Identify which cell holds the provided text, then report its (X, Y) central coordinate. 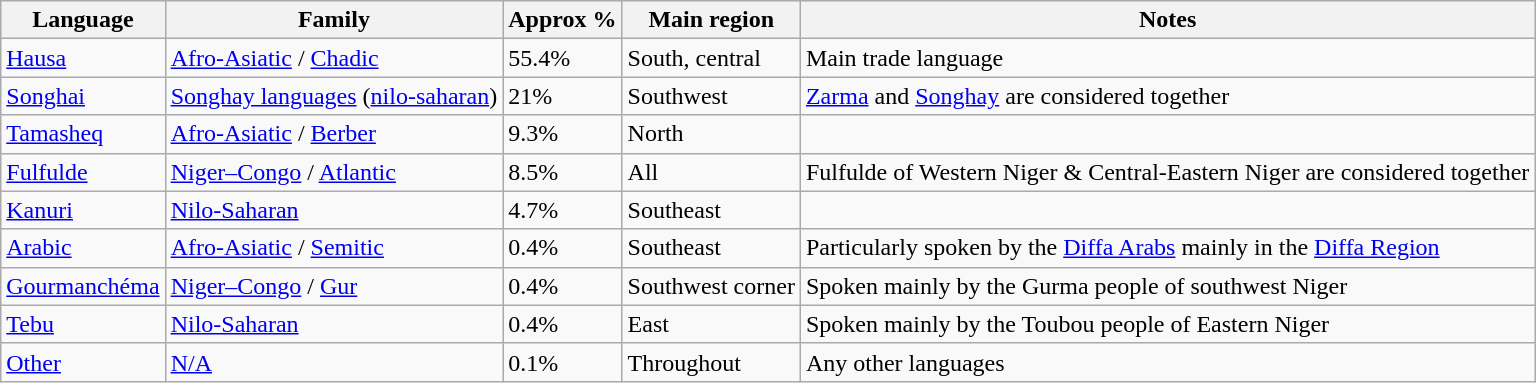
Other (83, 362)
South, central (711, 58)
Fulfulde (83, 172)
Afro-Asiatic / Berber (334, 134)
Notes (1167, 20)
Zarma and Songhay are considered together (1167, 96)
Songhay languages (nilo-saharan) (334, 96)
Tamasheq (83, 134)
Gourmanchéma (83, 286)
Spoken mainly by the Gurma people of southwest Niger (1167, 286)
Arabic (83, 248)
Niger–Congo / Atlantic (334, 172)
Tebu (83, 324)
North (711, 134)
Kanuri (83, 210)
Main trade language (1167, 58)
Language (83, 20)
N/A (334, 362)
9.3% (562, 134)
21% (562, 96)
All (711, 172)
Southwest corner (711, 286)
55.4% (562, 58)
Afro-Asiatic / Chadic (334, 58)
4.7% (562, 210)
Afro-Asiatic / Semitic (334, 248)
Particularly spoken by the Diffa Arabs mainly in the Diffa Region (1167, 248)
Songhai (83, 96)
Niger–Congo / Gur (334, 286)
Family (334, 20)
Main region (711, 20)
Southwest (711, 96)
Any other languages (1167, 362)
0.1% (562, 362)
8.5% (562, 172)
Spoken mainly by the Toubou people of Eastern Niger (1167, 324)
East (711, 324)
Approx % (562, 20)
Fulfulde of Western Niger & Central-Eastern Niger are considered together (1167, 172)
Hausa (83, 58)
Throughout (711, 362)
